Return the (X, Y) coordinate for the center point of the cell that contains the specified text.  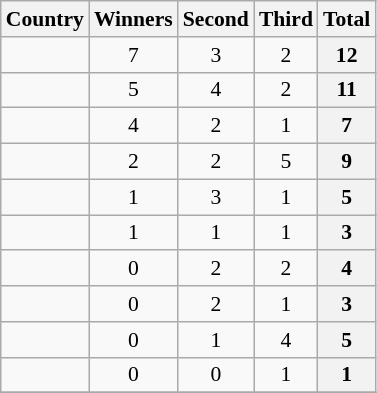
Second (216, 19)
Winners (134, 19)
Third (286, 19)
12 (346, 55)
Total (346, 19)
9 (346, 162)
Country (45, 19)
11 (346, 90)
